Detect which cell encompasses the target text, then output its [X, Y] center coordinate. 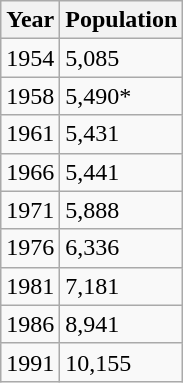
5,431 [122, 134]
6,336 [122, 248]
Year [30, 20]
1976 [30, 248]
5,085 [122, 58]
1991 [30, 362]
1981 [30, 286]
10,155 [122, 362]
7,181 [122, 286]
5,441 [122, 172]
1961 [30, 134]
1958 [30, 96]
1986 [30, 324]
5,888 [122, 210]
5,490* [122, 96]
8,941 [122, 324]
1954 [30, 58]
Population [122, 20]
1966 [30, 172]
1971 [30, 210]
